Return [x, y] of the center of cell containing provided text 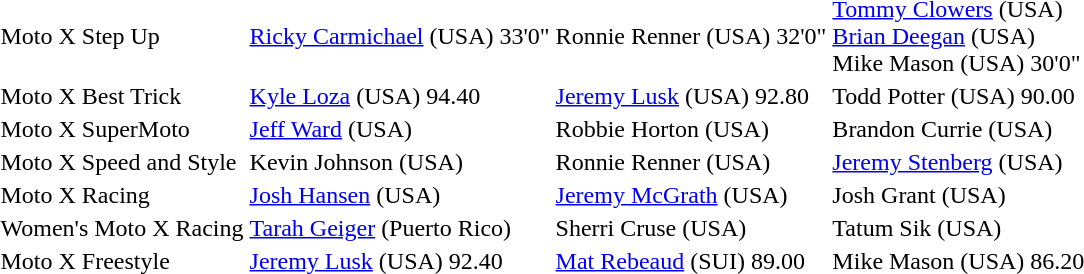
Sherri Cruse (USA) [691, 228]
Kyle Loza (USA) 94.40 [400, 96]
Kevin Johnson (USA) [400, 162]
Robbie Horton (USA) [691, 129]
Josh Hansen (USA) [400, 195]
Ronnie Renner (USA) [691, 162]
Jeff Ward (USA) [400, 129]
Jeremy Lusk (USA) 92.80 [691, 96]
Tarah Geiger (Puerto Rico) [400, 228]
Jeremy McGrath (USA) [691, 195]
